Find where the given text appears and provide that cell's center as [x, y] coordinate. 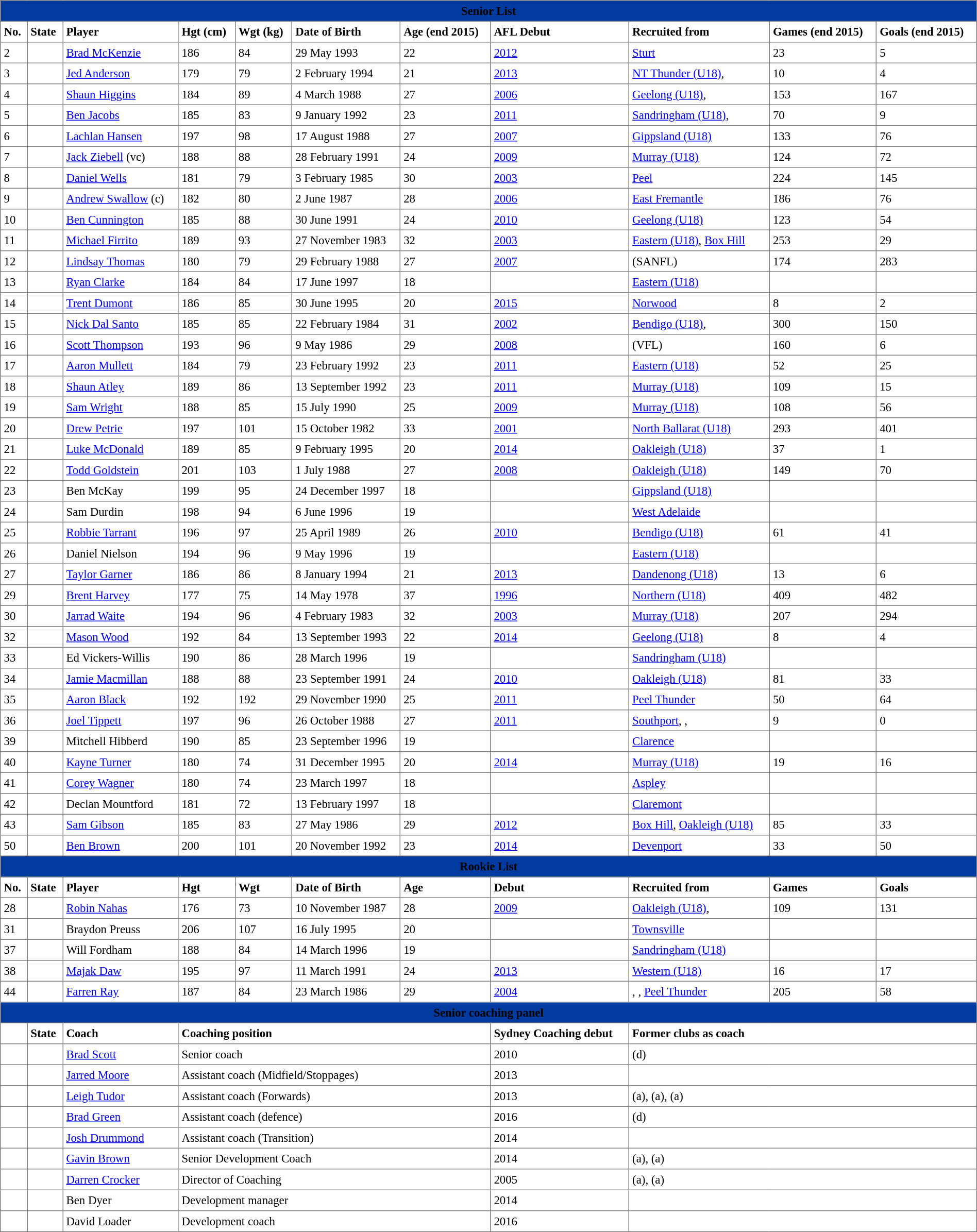
283 [927, 261]
Shaun Atley [121, 386]
54 [927, 220]
103 [263, 470]
17 August 1988 [346, 136]
Development coach [334, 1221]
22 February 1984 [346, 324]
Lindsay Thomas [121, 261]
Clarence [699, 741]
Bendigo (U18) [699, 532]
Sam Durdin [121, 512]
Robbie Tarrant [121, 532]
Southport, , [699, 720]
Aaron Mullett [121, 365]
24 December 1997 [346, 491]
23 September 1991 [346, 679]
Senior List [488, 11]
167 [927, 94]
294 [927, 616]
9 May 1996 [346, 553]
Former clubs as coach [803, 1033]
Taylor Garner [121, 574]
Northern (U18) [699, 595]
Wgt [263, 887]
AFL Debut [560, 31]
196 [207, 532]
2002 [560, 324]
Assistant coach (Transition) [334, 1138]
73 [263, 908]
95 [263, 491]
80 [263, 198]
17 June 1997 [346, 282]
Jack Ziebell (vc) [121, 157]
131 [927, 908]
174 [822, 261]
2015 [560, 303]
Luke McDonald [121, 449]
27 November 1983 [346, 240]
23 February 1992 [346, 365]
Nick Dal Santo [121, 324]
61 [822, 532]
36 [14, 720]
149 [822, 470]
28 February 1991 [346, 157]
Claremont [699, 804]
52 [822, 365]
NT Thunder (U18), [699, 73]
108 [822, 407]
Age [445, 887]
40 [14, 762]
Development manager [334, 1200]
Hgt [207, 887]
38 [14, 971]
Ben Dyer [121, 1200]
Daniel Nielson [121, 553]
29 February 1988 [346, 261]
Declan Mountford [121, 804]
Coaching position [334, 1033]
7 [14, 157]
, , Peel Thunder [699, 991]
2 February 1994 [346, 73]
Brad Scott [121, 1054]
4 February 1983 [346, 616]
Rookie List [488, 866]
Joel Tippett [121, 720]
133 [822, 136]
182 [207, 198]
0 [927, 720]
Assistant coach (Midfield/Stoppages) [334, 1075]
1996 [560, 595]
Debut [560, 887]
207 [822, 616]
160 [822, 345]
12 [14, 261]
Sam Gibson [121, 824]
(a), (a), (a) [803, 1096]
Corey Wagner [121, 783]
Dandenong (U18) [699, 574]
39 [14, 741]
29 November 1990 [346, 699]
Sturt [699, 53]
Mitchell Hibberd [121, 741]
Goals [927, 887]
North Ballarat (U18) [699, 428]
Shaun Higgins [121, 94]
98 [263, 136]
1 [927, 449]
2004 [560, 991]
Assistant coach (defence) [334, 1117]
179 [207, 73]
Aaron Black [121, 699]
23 March 1997 [346, 783]
2005 [560, 1179]
Ben McKay [121, 491]
107 [263, 929]
Farren Ray [121, 991]
177 [207, 595]
150 [927, 324]
64 [927, 699]
Andrew Swallow (c) [121, 198]
193 [207, 345]
Wgt (kg) [263, 31]
Goals (end 2015) [927, 31]
10 November 1987 [346, 908]
199 [207, 491]
2 June 1987 [346, 198]
3 [14, 73]
44 [14, 991]
1 July 1988 [346, 470]
Sandringham (U18), [699, 115]
Will Fordham [121, 950]
Senior coaching panel [488, 1012]
Townsville [699, 929]
187 [207, 991]
13 September 1992 [346, 386]
Brad Green [121, 1117]
9 May 1986 [346, 345]
20 November 1992 [346, 846]
14 May 1978 [346, 595]
Senior Development Coach [334, 1158]
Assistant coach (Forwards) [334, 1096]
89 [263, 94]
Games [822, 887]
31 December 1995 [346, 762]
Aspley [699, 783]
75 [263, 595]
Ryan Clarke [121, 282]
Mason Wood [121, 637]
Bendigo (U18), [699, 324]
124 [822, 157]
30 June 1995 [346, 303]
Ben Jacobs [121, 115]
25 April 1989 [346, 532]
Josh Drummond [121, 1138]
58 [927, 991]
28 March 1996 [346, 657]
Peel [699, 178]
293 [822, 428]
Games (end 2015) [822, 31]
Gavin Brown [121, 1158]
401 [927, 428]
Oakleigh (U18), [699, 908]
206 [207, 929]
198 [207, 512]
(SANFL) [699, 261]
Jarred Moore [121, 1075]
Trent Dumont [121, 303]
Ed Vickers-Willis [121, 657]
Peel Thunder [699, 699]
Sam Wright [121, 407]
Darren Crocker [121, 1179]
Brent Harvey [121, 595]
Western (U18) [699, 971]
43 [14, 824]
Devenport [699, 846]
Jamie Macmillan [121, 679]
Box Hill, Oakleigh (U18) [699, 824]
195 [207, 971]
Sydney Coaching debut [560, 1033]
205 [822, 991]
176 [207, 908]
3 February 1985 [346, 178]
Norwood [699, 303]
Lachlan Hansen [121, 136]
94 [263, 512]
409 [822, 595]
East Fremantle [699, 198]
Majak Daw [121, 971]
23 September 1996 [346, 741]
Scott Thompson [121, 345]
Drew Petrie [121, 428]
Ben Cunnington [121, 220]
253 [822, 240]
2001 [560, 428]
123 [822, 220]
30 June 1991 [346, 220]
11 [14, 240]
93 [263, 240]
15 July 1990 [346, 407]
224 [822, 178]
13 September 1993 [346, 637]
16 July 1995 [346, 929]
13 February 1997 [346, 804]
201 [207, 470]
35 [14, 699]
42 [14, 804]
Coach [121, 1033]
Geelong (U18), [699, 94]
Robin Nahas [121, 908]
Leigh Tudor [121, 1096]
Jarrad Waite [121, 616]
81 [822, 679]
Jed Anderson [121, 73]
West Adelaide [699, 512]
Ben Brown [121, 846]
6 June 1996 [346, 512]
482 [927, 595]
11 March 1991 [346, 971]
27 May 1986 [346, 824]
Michael Firrito [121, 240]
David Loader [121, 1221]
26 October 1988 [346, 720]
Todd Goldstein [121, 470]
Eastern (U18), Box Hill [699, 240]
300 [822, 324]
Age (end 2015) [445, 31]
Braydon Preuss [121, 929]
Brad McKenzie [121, 53]
Director of Coaching [334, 1179]
200 [207, 846]
29 May 1993 [346, 53]
Senior coach [334, 1054]
Daniel Wells [121, 178]
15 October 1982 [346, 428]
14 March 1996 [346, 950]
14 [14, 303]
4 March 1988 [346, 94]
145 [927, 178]
Hgt (cm) [207, 31]
Kayne Turner [121, 762]
153 [822, 94]
56 [927, 407]
23 March 1986 [346, 991]
9 January 1992 [346, 115]
9 February 1995 [346, 449]
8 January 1994 [346, 574]
34 [14, 679]
(VFL) [699, 345]
